Output the [X, Y] coordinate of the center of the cell containing the given text.  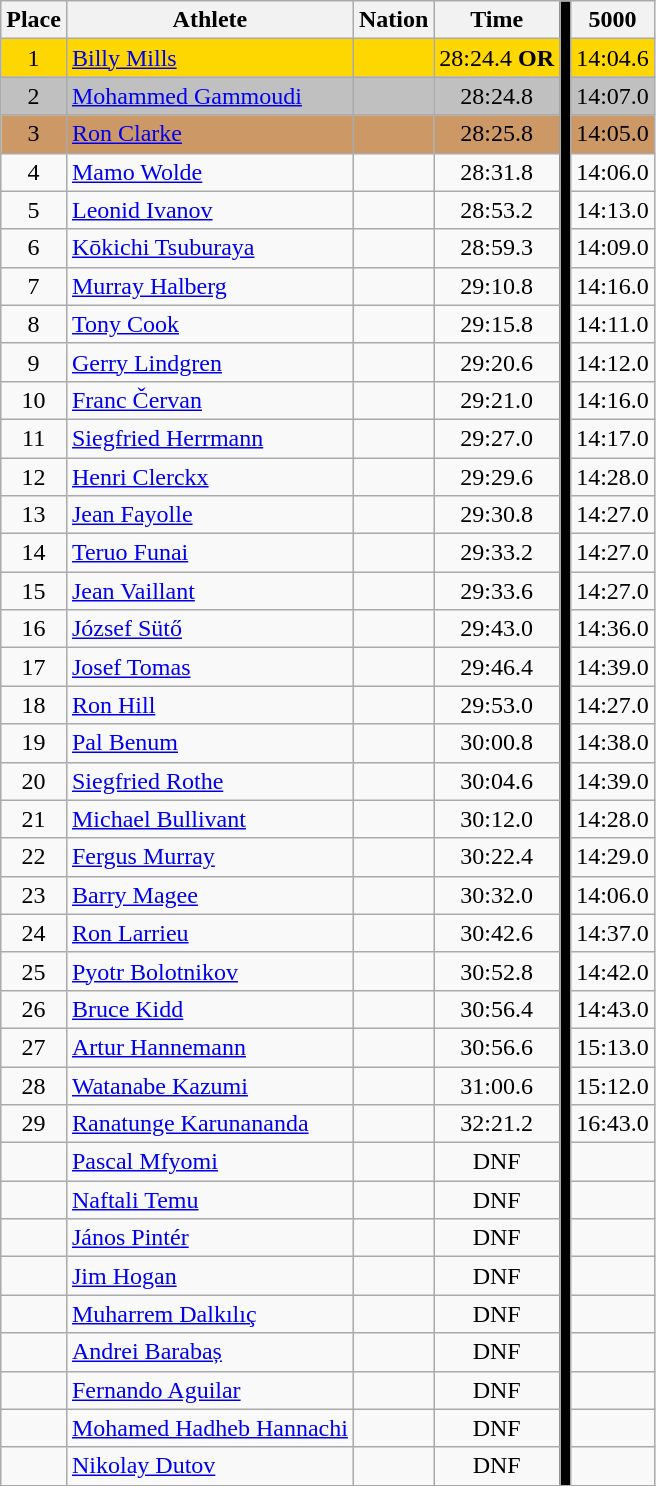
4 [34, 172]
29:15.8 [497, 324]
3 [34, 134]
Pascal Mfyomi [210, 1162]
Nikolay Dutov [210, 1466]
30:00.8 [497, 743]
29:30.8 [497, 515]
15 [34, 591]
16:43.0 [613, 1124]
Siegfried Herrmann [210, 438]
29:53.0 [497, 705]
Pyotr Bolotnikov [210, 971]
16 [34, 629]
Fernando Aguilar [210, 1390]
János Pintér [210, 1238]
30:42.6 [497, 933]
30:56.4 [497, 1009]
Mamo Wolde [210, 172]
28:53.2 [497, 210]
29 [34, 1124]
20 [34, 781]
21 [34, 819]
14:36.0 [613, 629]
Fergus Murray [210, 857]
5 [34, 210]
12 [34, 477]
25 [34, 971]
6 [34, 248]
29:29.6 [497, 477]
Bruce Kidd [210, 1009]
29:43.0 [497, 629]
19 [34, 743]
14:11.0 [613, 324]
Leonid Ivanov [210, 210]
Ron Larrieu [210, 933]
14:43.0 [613, 1009]
29:10.8 [497, 286]
14:05.0 [613, 134]
Franc Červan [210, 400]
Mohamed Hadheb Hannachi [210, 1428]
Muharrem Dalkılıç [210, 1314]
24 [34, 933]
14:09.0 [613, 248]
14:07.0 [613, 96]
10 [34, 400]
14:04.6 [613, 58]
Jean Fayolle [210, 515]
30:04.6 [497, 781]
31:00.6 [497, 1085]
29:21.0 [497, 400]
14:17.0 [613, 438]
Ranatunge Karunananda [210, 1124]
1 [34, 58]
Jean Vaillant [210, 591]
Henri Clerckx [210, 477]
Naftali Temu [210, 1200]
29:27.0 [497, 438]
14:13.0 [613, 210]
Watanabe Kazumi [210, 1085]
28:25.8 [497, 134]
28:31.8 [497, 172]
Jim Hogan [210, 1276]
Nation [393, 20]
Mohammed Gammoudi [210, 96]
Teruo Funai [210, 553]
14:42.0 [613, 971]
Murray Halberg [210, 286]
30:52.8 [497, 971]
30:12.0 [497, 819]
Billy Mills [210, 58]
Time [497, 20]
23 [34, 895]
29:20.6 [497, 362]
Josef Tomas [210, 667]
5000 [613, 20]
Place [34, 20]
29:33.6 [497, 591]
14:12.0 [613, 362]
József Sütő [210, 629]
8 [34, 324]
Andrei Barabaș [210, 1352]
Ron Clarke [210, 134]
13 [34, 515]
14 [34, 553]
Siegfried Rothe [210, 781]
Barry Magee [210, 895]
18 [34, 705]
29:46.4 [497, 667]
Pal Benum [210, 743]
2 [34, 96]
7 [34, 286]
Artur Hannemann [210, 1047]
Ron Hill [210, 705]
30:32.0 [497, 895]
14:38.0 [613, 743]
28:24.8 [497, 96]
15:12.0 [613, 1085]
Michael Bullivant [210, 819]
11 [34, 438]
Tony Cook [210, 324]
28:24.4 OR [497, 58]
22 [34, 857]
Gerry Lindgren [210, 362]
Athlete [210, 20]
14:37.0 [613, 933]
28:59.3 [497, 248]
30:56.6 [497, 1047]
27 [34, 1047]
30:22.4 [497, 857]
28 [34, 1085]
15:13.0 [613, 1047]
17 [34, 667]
29:33.2 [497, 553]
14:29.0 [613, 857]
9 [34, 362]
32:21.2 [497, 1124]
26 [34, 1009]
Kōkichi Tsuburaya [210, 248]
